Return (x, y) of the center of cell containing provided text 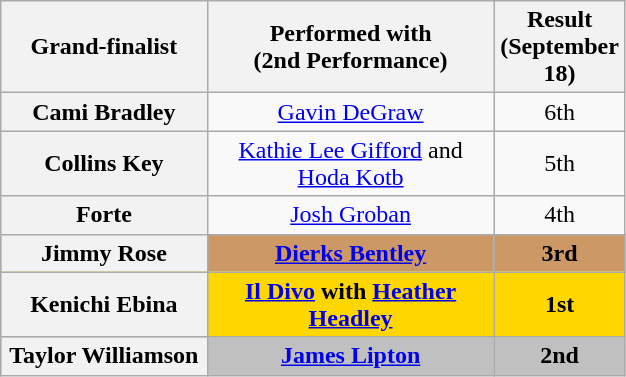
Kenichi Ebina (104, 304)
James Lipton (350, 356)
Cami Bradley (104, 112)
Jimmy Rose (104, 253)
Gavin DeGraw (350, 112)
Il Divo with Heather Headley (350, 304)
Grand-finalist (104, 47)
5th (560, 164)
Dierks Bentley (350, 253)
Josh Groban (350, 215)
Forte (104, 215)
Result(September 18) (560, 47)
6th (560, 112)
Kathie Lee Gifford and Hoda Kotb (350, 164)
2nd (560, 356)
Performed with(2nd Performance) (350, 47)
3rd (560, 253)
Collins Key (104, 164)
1st (560, 304)
Taylor Williamson (104, 356)
4th (560, 215)
